Find where the given text appears and provide that cell's center as [X, Y] coordinate. 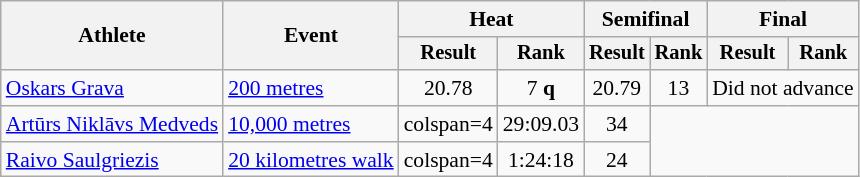
Artūrs Niklāvs Medveds [112, 124]
13 [679, 88]
Heat [492, 19]
200 metres [311, 88]
Oskars Grava [112, 88]
colspan=4 [448, 124]
34 [617, 124]
10,000 metres [311, 124]
Semifinal [646, 19]
Did not advance [783, 88]
29:09.03 [541, 124]
7 q [541, 88]
20.78 [448, 88]
Athlete [112, 36]
Final [783, 19]
20.79 [617, 88]
Event [311, 36]
